Identify which cell holds the provided text, then report its (X, Y) central coordinate. 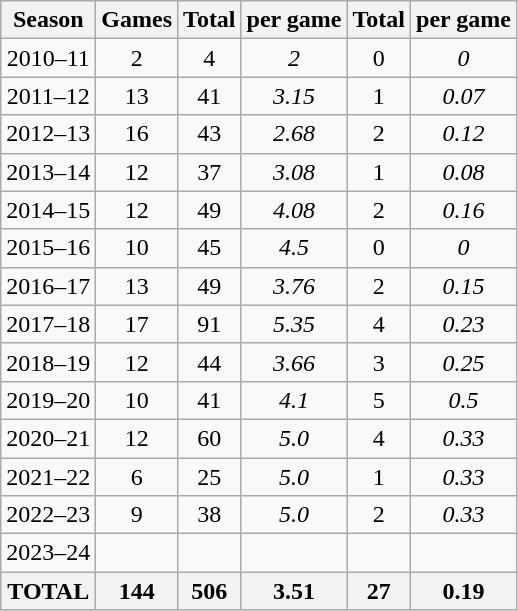
37 (210, 172)
3.15 (294, 96)
2020–21 (48, 438)
2010–11 (48, 58)
4.5 (294, 248)
2012–13 (48, 134)
0.15 (464, 286)
25 (210, 477)
0.23 (464, 324)
6 (137, 477)
0.19 (464, 591)
0.07 (464, 96)
2017–18 (48, 324)
0.16 (464, 210)
9 (137, 515)
2019–20 (48, 400)
91 (210, 324)
17 (137, 324)
Games (137, 20)
TOTAL (48, 591)
45 (210, 248)
2016–17 (48, 286)
0.12 (464, 134)
2021–22 (48, 477)
60 (210, 438)
38 (210, 515)
506 (210, 591)
43 (210, 134)
2022–23 (48, 515)
3 (379, 362)
3.66 (294, 362)
Season (48, 20)
4.08 (294, 210)
2015–16 (48, 248)
2013–14 (48, 172)
2014–15 (48, 210)
16 (137, 134)
0.25 (464, 362)
0.5 (464, 400)
2018–19 (48, 362)
144 (137, 591)
3.51 (294, 591)
2011–12 (48, 96)
3.08 (294, 172)
4.1 (294, 400)
0.08 (464, 172)
2023–24 (48, 553)
3.76 (294, 286)
27 (379, 591)
44 (210, 362)
5 (379, 400)
5.35 (294, 324)
2.68 (294, 134)
